Detect which cell encompasses the target text, then output its [X, Y] center coordinate. 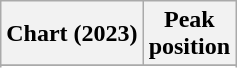
Peakposition [189, 34]
Chart (2023) [72, 34]
